Determine the (X, Y) coordinate at the center of the cell enclosing the given text.  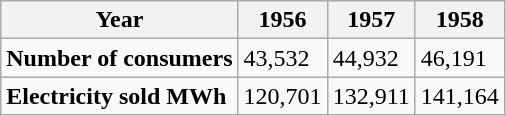
1958 (460, 20)
141,164 (460, 96)
Electricity sold MWh (120, 96)
120,701 (282, 96)
Year (120, 20)
132,911 (371, 96)
44,932 (371, 58)
43,532 (282, 58)
Number of consumers (120, 58)
46,191 (460, 58)
1957 (371, 20)
1956 (282, 20)
